Return (X, Y) of the center of cell containing provided text 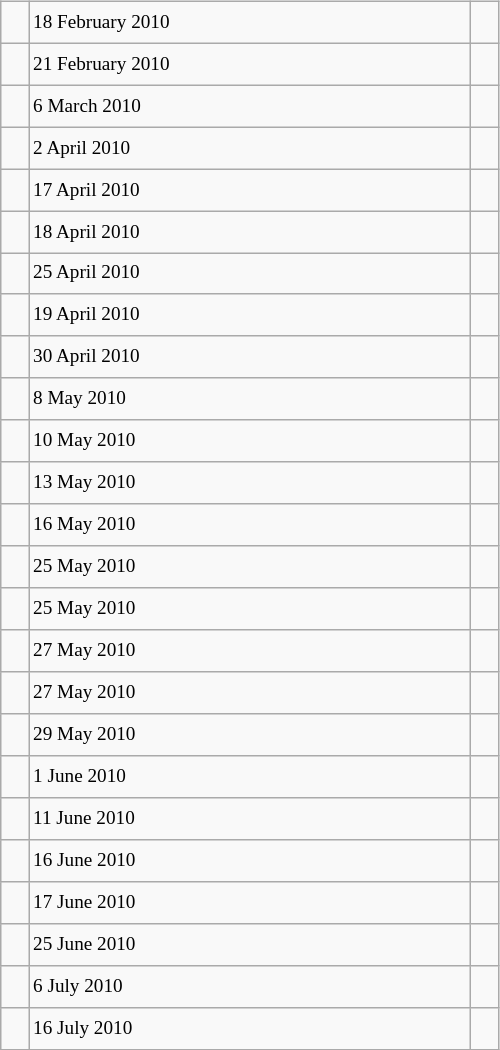
19 April 2010 (249, 315)
25 April 2010 (249, 274)
25 June 2010 (249, 944)
29 May 2010 (249, 735)
30 April 2010 (249, 357)
10 May 2010 (249, 441)
16 July 2010 (249, 1028)
1 June 2010 (249, 777)
16 May 2010 (249, 525)
13 May 2010 (249, 483)
2 April 2010 (249, 148)
6 March 2010 (249, 106)
21 February 2010 (249, 64)
18 February 2010 (249, 22)
6 July 2010 (249, 986)
8 May 2010 (249, 399)
16 June 2010 (249, 861)
11 June 2010 (249, 819)
18 April 2010 (249, 232)
17 April 2010 (249, 190)
17 June 2010 (249, 902)
